Locate the cell with the specified text and output its (x, y) center coordinate. 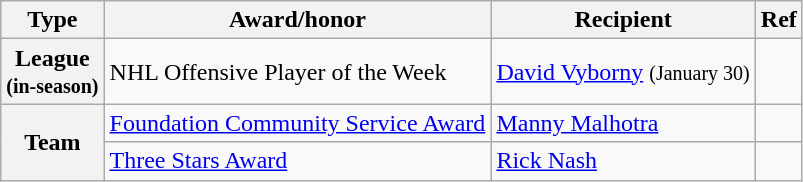
Foundation Community Service Award (298, 123)
Type (52, 20)
Ref (778, 20)
Manny Malhotra (623, 123)
NHL Offensive Player of the Week (298, 72)
Recipient (623, 20)
David Vyborny (January 30) (623, 72)
Team (52, 142)
League(in-season) (52, 72)
Award/honor (298, 20)
Three Stars Award (298, 161)
Rick Nash (623, 161)
